From the cell containing the given text, extract its center point as (X, Y) coordinate. 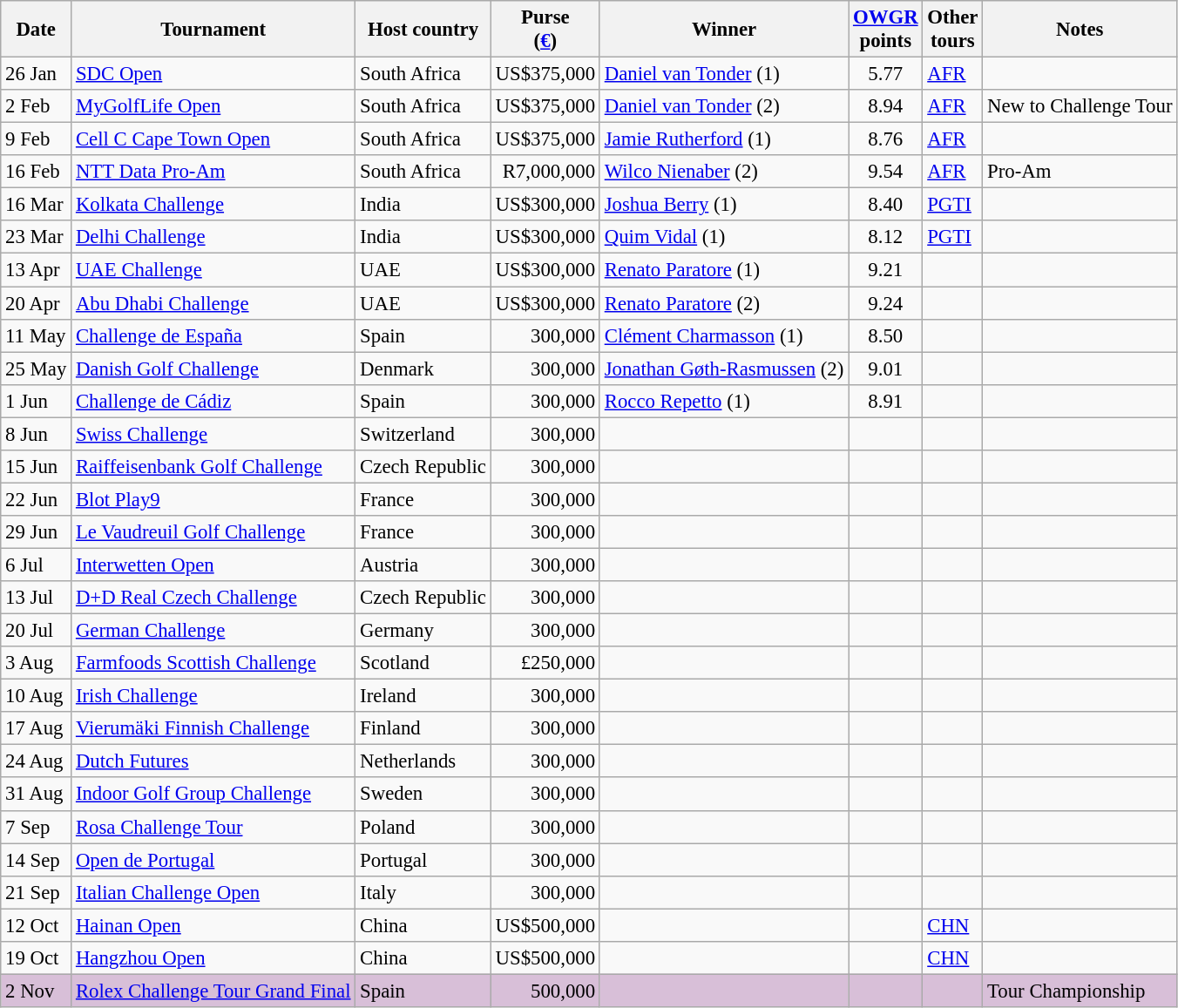
25 May (37, 369)
Le Vaudreuil Golf Challenge (213, 532)
Clément Charmasson (1) (723, 335)
Netherlands (423, 761)
SDC Open (213, 74)
14 Sep (37, 860)
500,000 (545, 991)
21 Sep (37, 892)
Quim Vidal (1) (723, 238)
9.24 (885, 303)
Germany (423, 631)
Cell C Cape Town Open (213, 139)
3 Aug (37, 663)
OWGRpoints (885, 30)
29 Jun (37, 532)
Portugal (423, 860)
Wilco Nienaber (2) (723, 172)
Notes (1080, 30)
9.54 (885, 172)
8.76 (885, 139)
16 Mar (37, 205)
Indoor Golf Group Challenge (213, 795)
Switzerland (423, 434)
7 Sep (37, 827)
11 May (37, 335)
8.50 (885, 335)
2 Feb (37, 106)
20 Apr (37, 303)
New to Challenge Tour (1080, 106)
Ireland (423, 696)
Abu Dhabi Challenge (213, 303)
Delhi Challenge (213, 238)
23 Mar (37, 238)
Blot Play9 (213, 499)
15 Jun (37, 467)
Winner (723, 30)
20 Jul (37, 631)
8 Jun (37, 434)
Swiss Challenge (213, 434)
R7,000,000 (545, 172)
8.94 (885, 106)
9 Feb (37, 139)
Daniel van Tonder (2) (723, 106)
Hangzhou Open (213, 958)
UAE Challenge (213, 270)
Kolkata Challenge (213, 205)
Sweden (423, 795)
Renato Paratore (1) (723, 270)
Tournament (213, 30)
Host country (423, 30)
Jonathan Gøth-Rasmussen (2) (723, 369)
Tour Championship (1080, 991)
9.01 (885, 369)
Dutch Futures (213, 761)
13 Jul (37, 598)
Raiffeisenbank Golf Challenge (213, 467)
17 Aug (37, 728)
Italy (423, 892)
26 Jan (37, 74)
D+D Real Czech Challenge (213, 598)
Finland (423, 728)
12 Oct (37, 925)
Daniel van Tonder (1) (723, 74)
Joshua Berry (1) (723, 205)
9.21 (885, 270)
Renato Paratore (2) (723, 303)
5.77 (885, 74)
6 Jul (37, 565)
£250,000 (545, 663)
Scotland (423, 663)
Challenge de Cádiz (213, 401)
Open de Portugal (213, 860)
Purse(€) (545, 30)
31 Aug (37, 795)
19 Oct (37, 958)
Rosa Challenge Tour (213, 827)
Austria (423, 565)
Poland (423, 827)
Vierumäki Finnish Challenge (213, 728)
Farmfoods Scottish Challenge (213, 663)
Irish Challenge (213, 696)
German Challenge (213, 631)
Pro-Am (1080, 172)
MyGolfLife Open (213, 106)
Interwetten Open (213, 565)
Danish Golf Challenge (213, 369)
Jamie Rutherford (1) (723, 139)
22 Jun (37, 499)
24 Aug (37, 761)
Italian Challenge Open (213, 892)
Rocco Repetto (1) (723, 401)
10 Aug (37, 696)
16 Feb (37, 172)
8.40 (885, 205)
Hainan Open (213, 925)
1 Jun (37, 401)
8.12 (885, 238)
Date (37, 30)
2 Nov (37, 991)
Denmark (423, 369)
8.91 (885, 401)
Othertours (953, 30)
Rolex Challenge Tour Grand Final (213, 991)
Challenge de España (213, 335)
13 Apr (37, 270)
NTT Data Pro-Am (213, 172)
